Search for the cell housing the specified text and yield its [X, Y] center coordinate. 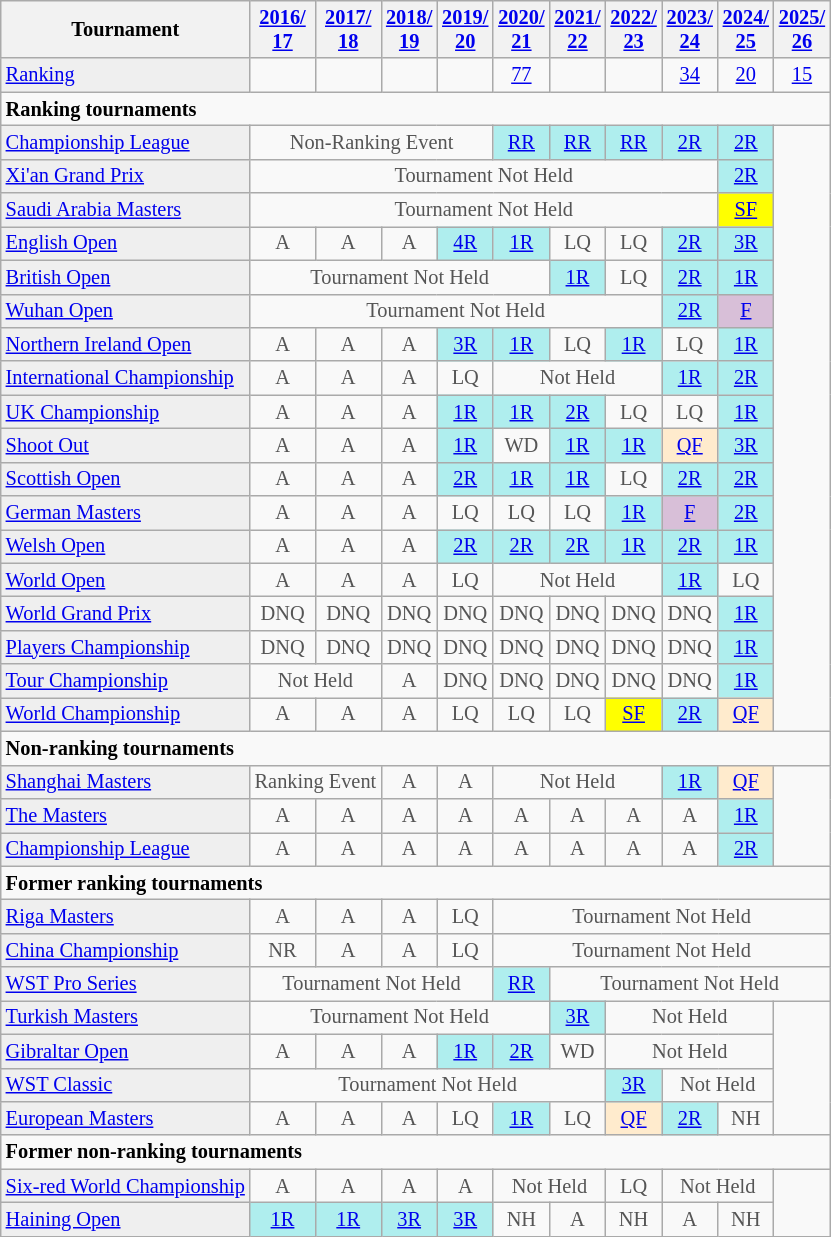
Tour Championship [126, 681]
World Open [126, 580]
International Championship [126, 378]
NR [283, 950]
Wuhan Open [126, 311]
2021/22 [577, 29]
2019/20 [465, 29]
English Open [126, 243]
Shanghai Masters [126, 782]
Ranking tournaments [416, 109]
Welsh Open [126, 546]
WST Pro Series [126, 984]
Tournament [126, 29]
Shoot Out [126, 445]
Six-red World Championship [126, 1186]
20 [746, 75]
2022/23 [634, 29]
2024/25 [746, 29]
2016/17 [283, 29]
World Championship [126, 714]
Ranking [126, 75]
World Grand Prix [126, 613]
China Championship [126, 950]
Players Championship [126, 647]
2018/19 [409, 29]
Scottish Open [126, 479]
Former ranking tournaments [416, 883]
WST Classic [126, 1085]
Northern Ireland Open [126, 344]
34 [690, 75]
2017/18 [348, 29]
Non-ranking tournaments [416, 748]
2023/24 [690, 29]
4R [465, 243]
2025/26 [802, 29]
British Open [126, 277]
Gibraltar Open [126, 1051]
Xi'an Grand Prix [126, 176]
Non-Ranking Event [372, 142]
The Masters [126, 815]
Riga Masters [126, 916]
German Masters [126, 513]
2020/21 [521, 29]
77 [521, 75]
Ranking Event [316, 782]
UK Championship [126, 412]
15 [802, 75]
Turkish Masters [126, 1017]
Saudi Arabia Masters [126, 210]
Former non-ranking tournaments [416, 1152]
European Masters [126, 1118]
Haining Open [126, 1219]
